Return [x, y] of the center of cell containing provided text 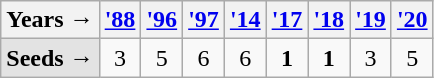
'97 [204, 20]
Years → [50, 20]
'88 [120, 20]
'19 [371, 20]
'18 [329, 20]
'17 [287, 20]
'96 [162, 20]
Seeds → [50, 58]
'20 [412, 20]
'14 [245, 20]
